Scan for the cell matching the given text and deliver its (x, y) coordinate at center. 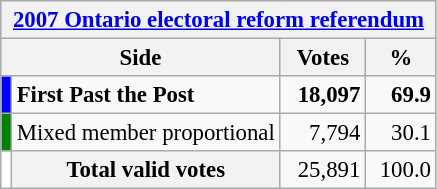
Votes (323, 58)
% (402, 58)
69.9 (402, 95)
100.0 (402, 170)
18,097 (323, 95)
First Past the Post (146, 95)
Side (140, 58)
7,794 (323, 133)
25,891 (323, 170)
30.1 (402, 133)
2007 Ontario electoral reform referendum (219, 20)
Total valid votes (146, 170)
Mixed member proportional (146, 133)
